Find where the given text appears and provide that cell's center as (X, Y) coordinate. 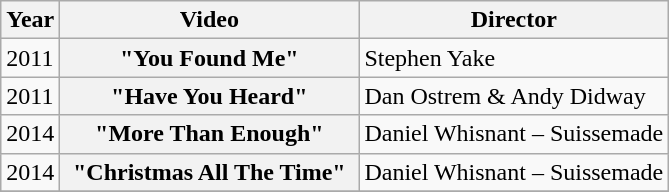
"Christmas All The Time" (210, 172)
Year (30, 20)
Director (514, 20)
"Have You Heard" (210, 96)
"More Than Enough" (210, 134)
"You Found Me" (210, 58)
Stephen Yake (514, 58)
Video (210, 20)
Dan Ostrem & Andy Didway (514, 96)
